Extract the (x, y) coordinate from the center of the cell holding the provided text.  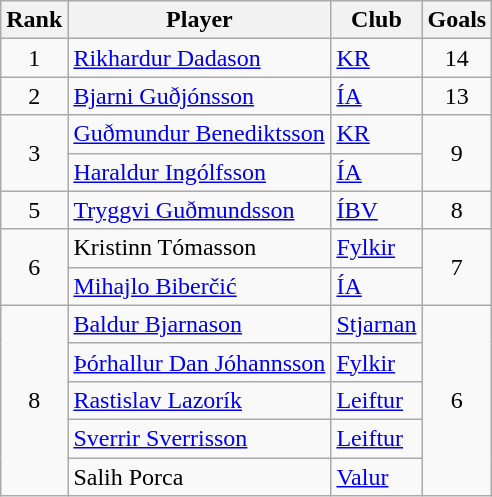
3 (34, 153)
Þórhallur Dan Jóhannsson (200, 362)
Salih Porca (200, 477)
7 (457, 267)
Mihajlo Biberčić (200, 286)
Sverrir Sverrisson (200, 438)
Kristinn Tómasson (200, 248)
Rank (34, 20)
Baldur Bjarnason (200, 324)
14 (457, 58)
Player (200, 20)
13 (457, 96)
5 (34, 210)
9 (457, 153)
Rikhardur Dadason (200, 58)
Tryggvi Guðmundsson (200, 210)
2 (34, 96)
Goals (457, 20)
Haraldur Ingólfsson (200, 172)
1 (34, 58)
ÍBV (376, 210)
Guðmundur Benediktsson (200, 134)
Valur (376, 477)
Rastislav Lazorík (200, 400)
Bjarni Guðjónsson (200, 96)
Club (376, 20)
Stjarnan (376, 324)
